Find where the given text appears and provide that cell's center as [X, Y] coordinate. 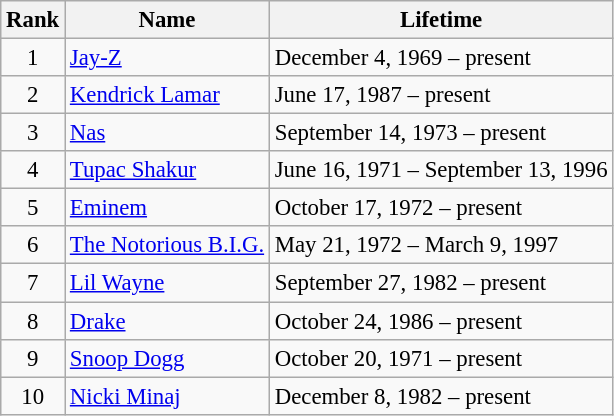
Nicki Minaj [168, 396]
5 [33, 208]
2 [33, 95]
Tupac Shakur [168, 170]
Kendrick Lamar [168, 95]
Rank [33, 20]
7 [33, 283]
October 17, 1972 – present [440, 208]
4 [33, 170]
3 [33, 133]
9 [33, 358]
December 4, 1969 – present [440, 58]
Snoop Dogg [168, 358]
Jay-Z [168, 58]
Name [168, 20]
June 16, 1971 – September 13, 1996 [440, 170]
Nas [168, 133]
Lifetime [440, 20]
1 [33, 58]
December 8, 1982 – present [440, 396]
10 [33, 396]
Lil Wayne [168, 283]
May 21, 1972 – March 9, 1997 [440, 245]
Drake [168, 321]
6 [33, 245]
October 24, 1986 – present [440, 321]
June 17, 1987 – present [440, 95]
October 20, 1971 – present [440, 358]
8 [33, 321]
September 14, 1973 – present [440, 133]
Eminem [168, 208]
September 27, 1982 – present [440, 283]
The Notorious B.I.G. [168, 245]
